Identify which cell holds the provided text, then report its [X, Y] central coordinate. 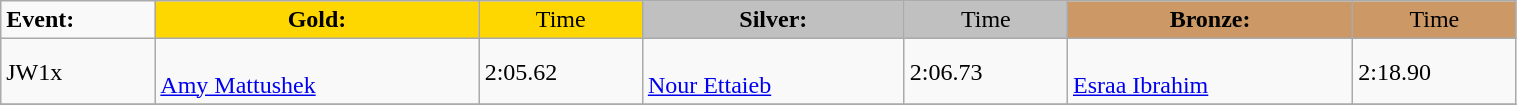
Amy Mattushek [317, 72]
JW1x [78, 72]
2:18.90 [1434, 72]
Nour Ettaieb [773, 72]
2:05.62 [560, 72]
Bronze: [1210, 20]
Gold: [317, 20]
Esraa Ibrahim [1210, 72]
Silver: [773, 20]
Event: [78, 20]
2:06.73 [986, 72]
